Determine the [x, y] coordinate at the center of the cell enclosing the given text.  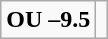
OU –9.5 [48, 19]
